For the text-containing cell, return its midpoint in [x, y] coordinate format. 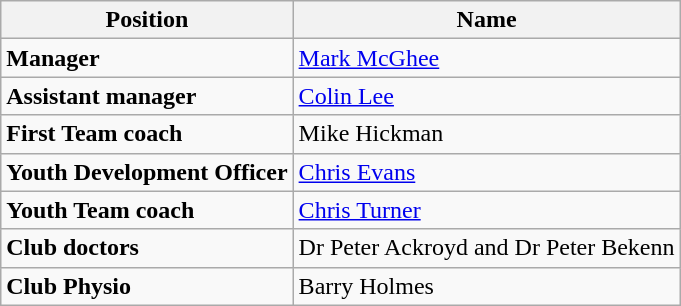
Club doctors [147, 248]
Dr Peter Ackroyd and Dr Peter Bekenn [486, 248]
Colin Lee [486, 96]
Manager [147, 58]
Club Physio [147, 286]
Position [147, 20]
First Team coach [147, 134]
Chris Turner [486, 210]
Mike Hickman [486, 134]
Name [486, 20]
Barry Holmes [486, 286]
Chris Evans [486, 172]
Assistant manager [147, 96]
Youth Team coach [147, 210]
Mark McGhee [486, 58]
Youth Development Officer [147, 172]
